Detect which cell encompasses the target text, then output its (x, y) center coordinate. 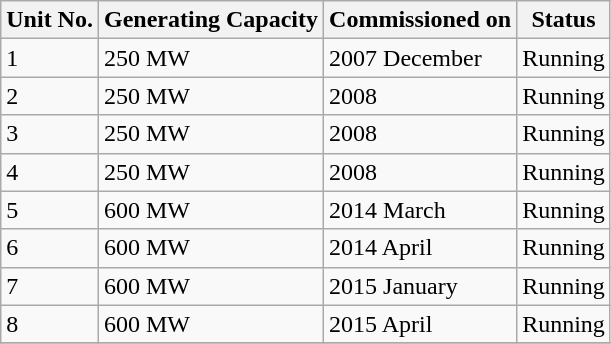
3 (50, 134)
Generating Capacity (210, 20)
8 (50, 324)
1 (50, 58)
2015 January (420, 286)
7 (50, 286)
6 (50, 248)
4 (50, 172)
Status (564, 20)
2 (50, 96)
2014 March (420, 210)
2014 April (420, 248)
2007 December (420, 58)
Commissioned on (420, 20)
Unit No. (50, 20)
2015 April (420, 324)
5 (50, 210)
